Output the (X, Y) coordinate of the center of the cell containing the given text.  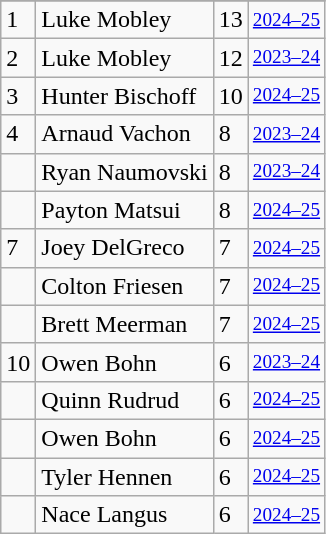
Hunter Bischoff (124, 96)
2 (18, 58)
Nace Langus (124, 515)
Joey DelGreco (124, 248)
1 (18, 20)
Colton Friesen (124, 286)
Tyler Hennen (124, 477)
4 (18, 134)
Ryan Naumovski (124, 172)
Payton Matsui (124, 210)
13 (230, 20)
Arnaud Vachon (124, 134)
Quinn Rudrud (124, 400)
3 (18, 96)
Brett Meerman (124, 324)
12 (230, 58)
